Search for the cell housing the specified text and yield its [x, y] center coordinate. 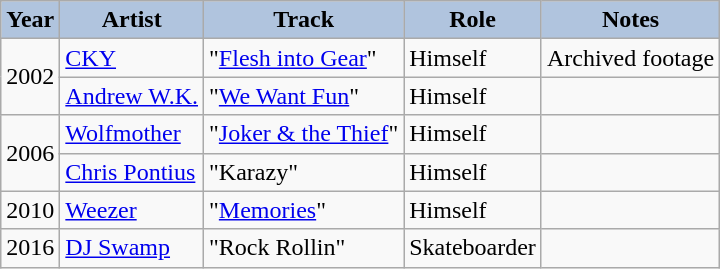
2016 [30, 248]
CKY [132, 58]
Role [473, 20]
Andrew W.K. [132, 96]
"Rock Rollin" [304, 248]
Artist [132, 20]
Notes [630, 20]
"We Want Fun" [304, 96]
Track [304, 20]
2002 [30, 77]
"Memories" [304, 210]
"Karazy" [304, 172]
Skateboarder [473, 248]
"Joker & the Thief" [304, 134]
2010 [30, 210]
Wolfmother [132, 134]
DJ Swamp [132, 248]
Chris Pontius [132, 172]
2006 [30, 153]
Weezer [132, 210]
Archived footage [630, 58]
Year [30, 20]
"Flesh into Gear" [304, 58]
